Scan for the cell matching the given text and deliver its [x, y] coordinate at center. 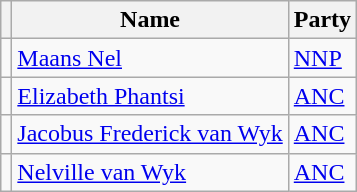
Party [322, 20]
Maans Nel [150, 58]
Name [150, 20]
Nelville van Wyk [150, 172]
NNP [322, 58]
Jacobus Frederick van Wyk [150, 134]
Elizabeth Phantsi [150, 96]
